Capture the cell that displays the provided text and extract its (x, y) central coordinate. 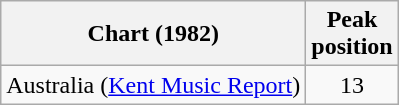
Australia (Kent Music Report) (154, 85)
Peakposition (352, 34)
Chart (1982) (154, 34)
13 (352, 85)
